Extract the [x, y] coordinate from the center of the cell holding the provided text.  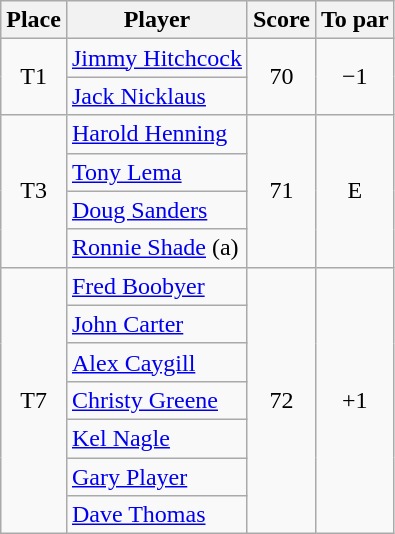
Alex Caygill [156, 362]
72 [281, 400]
Harold Henning [156, 134]
Ronnie Shade (a) [156, 248]
John Carter [156, 324]
Tony Lema [156, 172]
T7 [34, 400]
To par [354, 20]
E [354, 191]
T1 [34, 77]
Score [281, 20]
−1 [354, 77]
Gary Player [156, 477]
Fred Boobyer [156, 286]
71 [281, 191]
Christy Greene [156, 400]
70 [281, 77]
Dave Thomas [156, 515]
Jack Nicklaus [156, 96]
Player [156, 20]
+1 [354, 400]
T3 [34, 191]
Place [34, 20]
Jimmy Hitchcock [156, 58]
Kel Nagle [156, 438]
Doug Sanders [156, 210]
